Capture the cell that displays the provided text and extract its (x, y) central coordinate. 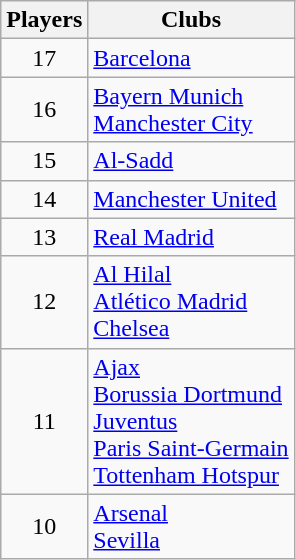
Players (44, 20)
Al-Sadd (191, 161)
Bayern Munich Manchester City (191, 110)
Ajax Borussia Dortmund Juventus Paris Saint-Germain Tottenham Hotspur (191, 421)
Real Madrid (191, 237)
11 (44, 421)
Arsenal Sevilla (191, 526)
Al Hilal Atlético Madrid Chelsea (191, 302)
12 (44, 302)
Manchester United (191, 199)
Clubs (191, 20)
Barcelona (191, 58)
14 (44, 199)
16 (44, 110)
17 (44, 58)
15 (44, 161)
13 (44, 237)
10 (44, 526)
